Identify which cell holds the provided text, then report its [X, Y] central coordinate. 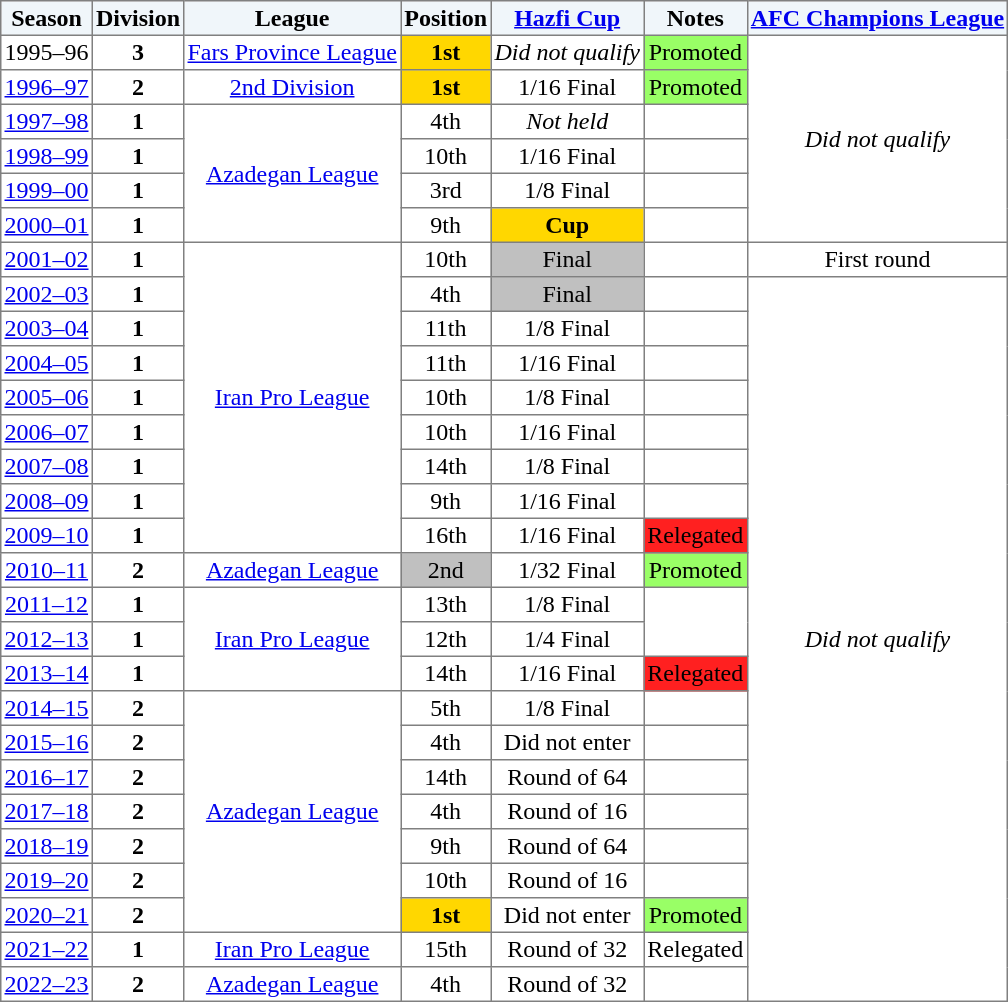
2012–13 [47, 639]
2015–16 [47, 742]
1/32 Final [568, 570]
2018–19 [47, 846]
Division [138, 18]
2010–11 [47, 570]
Not held [568, 121]
Notes [696, 18]
2009–10 [47, 535]
2008–09 [47, 501]
2002–03 [47, 294]
2nd [446, 570]
AFC Champions League [878, 18]
3rd [446, 190]
2003–04 [47, 328]
2022–23 [47, 984]
1999–00 [47, 190]
12th [446, 639]
2021–22 [47, 949]
1995–96 [47, 52]
2020–21 [47, 915]
5th [446, 708]
Season [47, 18]
1997–98 [47, 121]
Fars Province League [292, 52]
1998–99 [47, 156]
2001–02 [47, 259]
Cup [568, 225]
13th [446, 604]
2000–01 [47, 225]
First round [878, 259]
Hazfi Cup [568, 18]
2014–15 [47, 708]
2006–07 [47, 432]
2004–05 [47, 363]
Position [446, 18]
2005–06 [47, 397]
1996–97 [47, 87]
2019–20 [47, 880]
League [292, 18]
2nd Division [292, 87]
2007–08 [47, 466]
2013–14 [47, 673]
1/4 Final [568, 639]
2016–17 [47, 777]
2011–12 [47, 604]
2017–18 [47, 811]
16th [446, 535]
15th [446, 949]
3 [138, 52]
